For the text-containing cell, return its midpoint in (x, y) coordinate format. 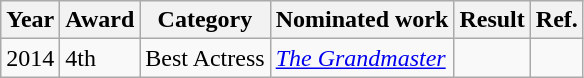
Best Actress (205, 58)
Ref. (556, 20)
The Grandmaster (362, 58)
Nominated work (362, 20)
4th (100, 58)
Category (205, 20)
Year (30, 20)
2014 (30, 58)
Award (100, 20)
Result (492, 20)
